Output the (X, Y) coordinate of the center of the cell containing the given text.  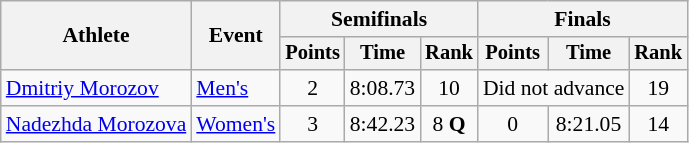
Event (236, 36)
Semifinals (378, 19)
Finals (582, 19)
8:08.73 (382, 88)
8:21.05 (589, 124)
3 (312, 124)
19 (658, 88)
Men's (236, 88)
Dmitriy Morozov (96, 88)
Athlete (96, 36)
2 (312, 88)
Did not advance (554, 88)
Nadezhda Morozova (96, 124)
10 (449, 88)
8 Q (449, 124)
14 (658, 124)
0 (513, 124)
8:42.23 (382, 124)
Women's (236, 124)
